Return (X, Y) of the center of cell containing provided text 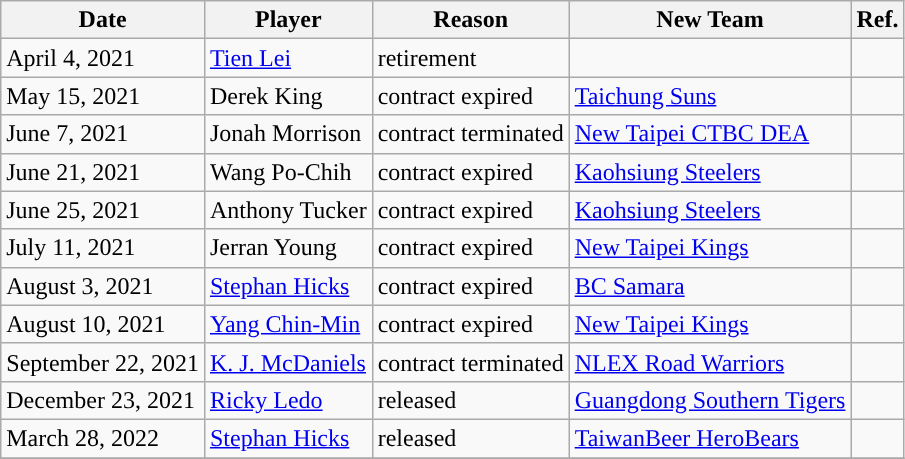
K. J. McDaniels (288, 362)
June 25, 2021 (103, 210)
Anthony Tucker (288, 210)
Ref. (878, 20)
New Taipei CTBC DEA (710, 134)
Wang Po-Chih (288, 172)
July 11, 2021 (103, 248)
Jonah Morrison (288, 134)
Tien Lei (288, 58)
December 23, 2021 (103, 400)
NLEX Road Warriors (710, 362)
Guangdong Southern Tigers (710, 400)
August 3, 2021 (103, 286)
Date (103, 20)
September 22, 2021 (103, 362)
Jerran Young (288, 248)
retirement (470, 58)
New Team (710, 20)
Derek King (288, 96)
Taichung Suns (710, 96)
BC Samara (710, 286)
Reason (470, 20)
Yang Chin-Min (288, 324)
TaiwanBeer HeroBears (710, 438)
Player (288, 20)
August 10, 2021 (103, 324)
May 15, 2021 (103, 96)
June 21, 2021 (103, 172)
March 28, 2022 (103, 438)
Ricky Ledo (288, 400)
June 7, 2021 (103, 134)
April 4, 2021 (103, 58)
